Provide the [x, y] coordinate of the cell's center where the given text is located.  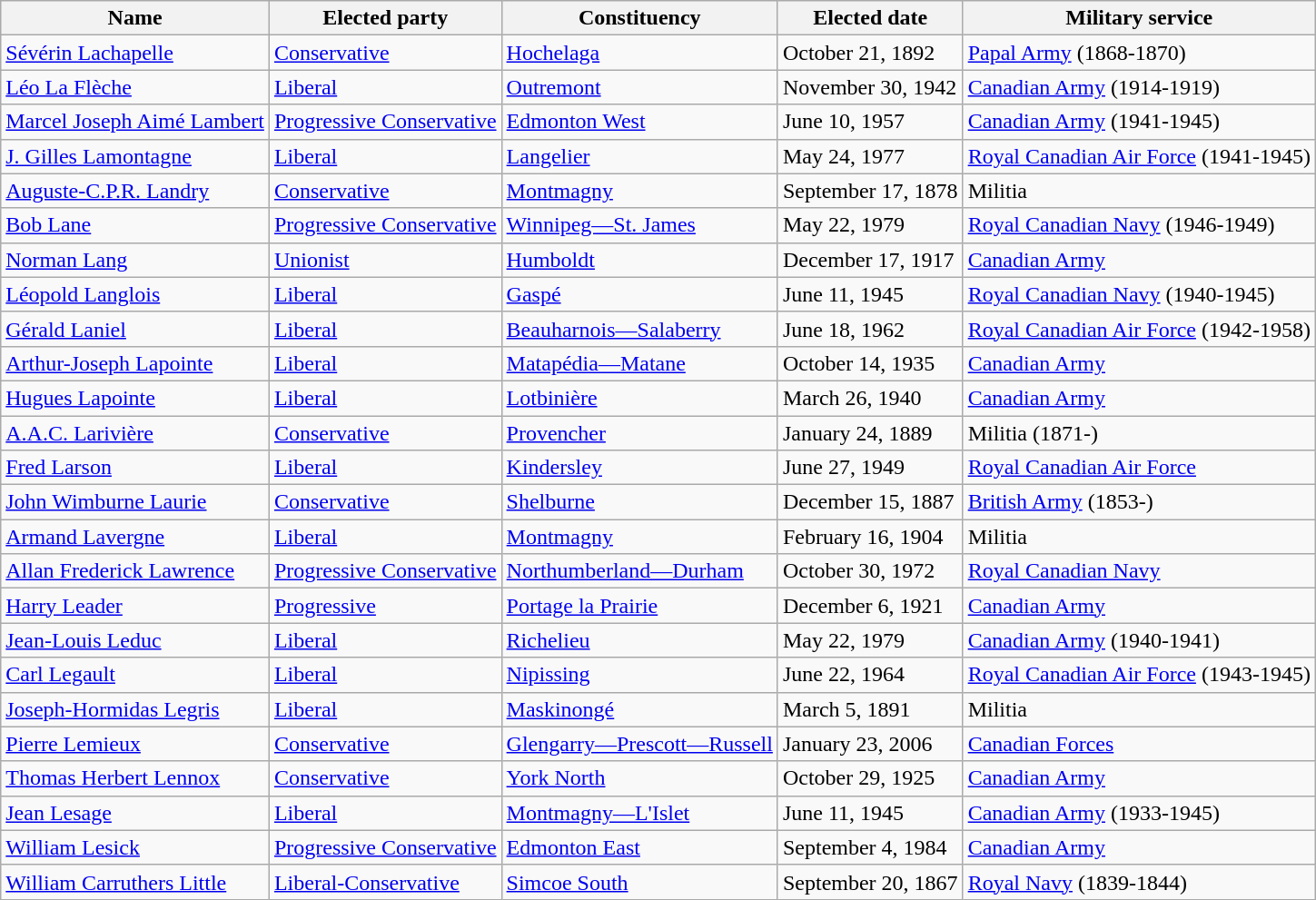
Shelburne [639, 502]
Canadian Forces [1139, 744]
Joseph-Hormidas Legris [135, 709]
Beauharnois—Salaberry [639, 329]
Glengarry—Prescott—Russell [639, 744]
Pierre Lemieux [135, 744]
October 14, 1935 [870, 363]
June 22, 1964 [870, 675]
October 29, 1925 [870, 778]
J. Gilles Lamontagne [135, 156]
Progressive [385, 606]
Léo La Flèche [135, 87]
Winnipeg—St. James [639, 225]
Royal Canadian Navy (1940-1945) [1139, 294]
Gaspé [639, 294]
Elected party [385, 18]
March 5, 1891 [870, 709]
November 30, 1942 [870, 87]
Bob Lane [135, 225]
Jean Lesage [135, 813]
December 17, 1917 [870, 260]
Edmonton West [639, 122]
Thomas Herbert Lennox [135, 778]
Sévérin Lachapelle [135, 53]
Royal Canadian Air Force (1941-1945) [1139, 156]
William Lesick [135, 847]
October 30, 1972 [870, 571]
Canadian Army (1933-1945) [1139, 813]
May 24, 1977 [870, 156]
William Carruthers Little [135, 882]
Royal Navy (1839-1844) [1139, 882]
June 18, 1962 [870, 329]
Northumberland—Durham [639, 571]
Liberal-Conservative [385, 882]
Gérald Laniel [135, 329]
Allan Frederick Lawrence [135, 571]
Royal Canadian Navy [1139, 571]
British Army (1853-) [1139, 502]
Humboldt [639, 260]
Harry Leader [135, 606]
June 27, 1949 [870, 468]
Hochelaga [639, 53]
A.A.C. Larivière [135, 433]
Royal Canadian Air Force (1943-1945) [1139, 675]
Hugues Lapointe [135, 398]
Jean-Louis Leduc [135, 640]
Papal Army (1868-1870) [1139, 53]
February 16, 1904 [870, 537]
September 20, 1867 [870, 882]
Royal Canadian Navy (1946-1949) [1139, 225]
October 21, 1892 [870, 53]
Richelieu [639, 640]
Canadian Army (1941-1945) [1139, 122]
Armand Lavergne [135, 537]
Auguste-C.P.R. Landry [135, 191]
Simcoe South [639, 882]
Carl Legault [135, 675]
January 24, 1889 [870, 433]
Fred Larson [135, 468]
Léopold Langlois [135, 294]
Nipissing [639, 675]
December 6, 1921 [870, 606]
Elected date [870, 18]
March 26, 1940 [870, 398]
September 17, 1878 [870, 191]
Provencher [639, 433]
Canadian Army (1914-1919) [1139, 87]
York North [639, 778]
Royal Canadian Air Force (1942-1958) [1139, 329]
Kindersley [639, 468]
Canadian Army (1940-1941) [1139, 640]
Norman Lang [135, 260]
September 4, 1984 [870, 847]
John Wimburne Laurie [135, 502]
Royal Canadian Air Force [1139, 468]
Montmagny—L'Islet [639, 813]
Name [135, 18]
Edmonton East [639, 847]
Maskinongé [639, 709]
Marcel Joseph Aimé Lambert [135, 122]
Unionist [385, 260]
Militia (1871-) [1139, 433]
Constituency [639, 18]
January 23, 2006 [870, 744]
Outremont [639, 87]
Arthur-Joseph Lapointe [135, 363]
December 15, 1887 [870, 502]
Portage la Prairie [639, 606]
Military service [1139, 18]
June 10, 1957 [870, 122]
Matapédia—Matane [639, 363]
Langelier [639, 156]
Lotbinière [639, 398]
